Identify which cell holds the provided text, then report its (x, y) central coordinate. 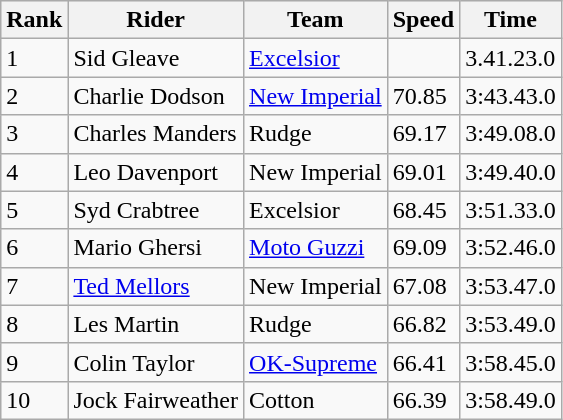
Speed (423, 20)
70.85 (423, 96)
Cotton (316, 400)
3 (34, 134)
7 (34, 286)
Ted Mellors (156, 286)
Mario Ghersi (156, 248)
3:52.46.0 (511, 248)
6 (34, 248)
5 (34, 210)
10 (34, 400)
Les Martin (156, 324)
3:49.40.0 (511, 172)
3:53.47.0 (511, 286)
3:49.08.0 (511, 134)
4 (34, 172)
Charles Manders (156, 134)
Sid Gleave (156, 58)
Team (316, 20)
3:43.43.0 (511, 96)
66.39 (423, 400)
3:51.33.0 (511, 210)
Jock Fairweather (156, 400)
68.45 (423, 210)
69.09 (423, 248)
Rider (156, 20)
3.41.23.0 (511, 58)
69.01 (423, 172)
3:53.49.0 (511, 324)
OK-Supreme (316, 362)
9 (34, 362)
Charlie Dodson (156, 96)
67.08 (423, 286)
66.41 (423, 362)
Colin Taylor (156, 362)
1 (34, 58)
69.17 (423, 134)
Time (511, 20)
66.82 (423, 324)
Leo Davenport (156, 172)
Moto Guzzi (316, 248)
3:58.49.0 (511, 400)
3:58.45.0 (511, 362)
8 (34, 324)
Syd Crabtree (156, 210)
Rank (34, 20)
2 (34, 96)
